Pinpoint the cell where the given text exists, returning its (x, y) midpoint coordinate. 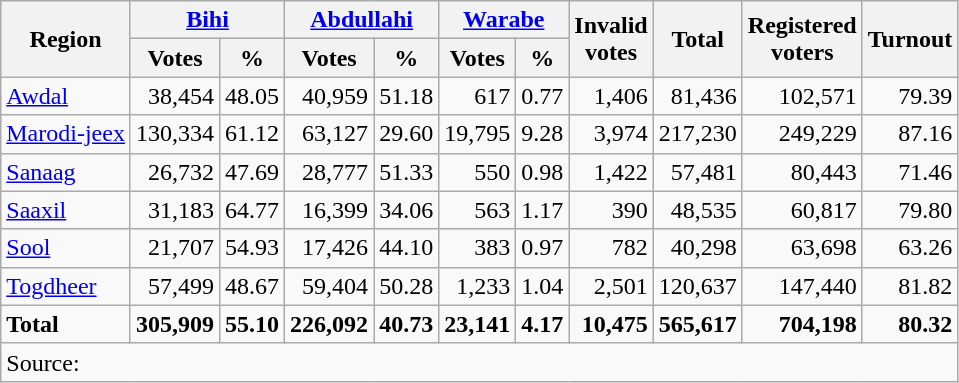
Warabe (504, 20)
40.73 (406, 324)
782 (611, 248)
59,404 (330, 286)
704,198 (802, 324)
226,092 (330, 324)
48,535 (698, 210)
19,795 (478, 134)
1.04 (542, 286)
1,406 (611, 96)
71.46 (910, 172)
102,571 (802, 96)
383 (478, 248)
Sool (66, 248)
80,443 (802, 172)
Region (66, 39)
130,334 (174, 134)
63,127 (330, 134)
Saaxil (66, 210)
1.17 (542, 210)
550 (478, 172)
60,817 (802, 210)
10,475 (611, 324)
79.39 (910, 96)
50.28 (406, 286)
79.80 (910, 210)
0.97 (542, 248)
1,233 (478, 286)
16,399 (330, 210)
390 (611, 210)
38,454 (174, 96)
54.93 (252, 248)
40,959 (330, 96)
26,732 (174, 172)
0.98 (542, 172)
249,229 (802, 134)
305,909 (174, 324)
23,141 (478, 324)
48.05 (252, 96)
47.69 (252, 172)
565,617 (698, 324)
0.77 (542, 96)
563 (478, 210)
34.06 (406, 210)
Bihi (207, 20)
Sanaag (66, 172)
28,777 (330, 172)
2,501 (611, 286)
48.67 (252, 286)
147,440 (802, 286)
40,298 (698, 248)
217,230 (698, 134)
Togdheer (66, 286)
21,707 (174, 248)
Awdal (66, 96)
1,422 (611, 172)
617 (478, 96)
64.77 (252, 210)
51.18 (406, 96)
51.33 (406, 172)
Source: (480, 362)
63.26 (910, 248)
3,974 (611, 134)
9.28 (542, 134)
87.16 (910, 134)
63,698 (802, 248)
Turnout (910, 39)
Marodi-jeex (66, 134)
57,499 (174, 286)
81,436 (698, 96)
4.17 (542, 324)
Invalidvotes (611, 39)
55.10 (252, 324)
Registeredvoters (802, 39)
120,637 (698, 286)
61.12 (252, 134)
Abdullahi (362, 20)
80.32 (910, 324)
44.10 (406, 248)
81.82 (910, 286)
17,426 (330, 248)
57,481 (698, 172)
29.60 (406, 134)
31,183 (174, 210)
